Return the (x, y) coordinate for the center point of the cell that contains the specified text.  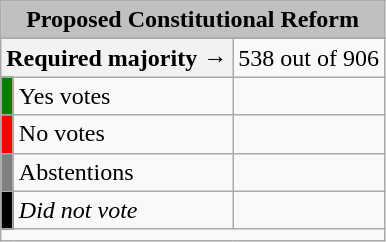
Proposed Constitutional Reform (193, 20)
Abstentions (122, 172)
Required majority → (117, 58)
Did not vote (122, 210)
No votes (122, 134)
538 out of 906 (309, 58)
Yes votes (122, 96)
